Pinpoint the cell where the given text exists, returning its [X, Y] midpoint coordinate. 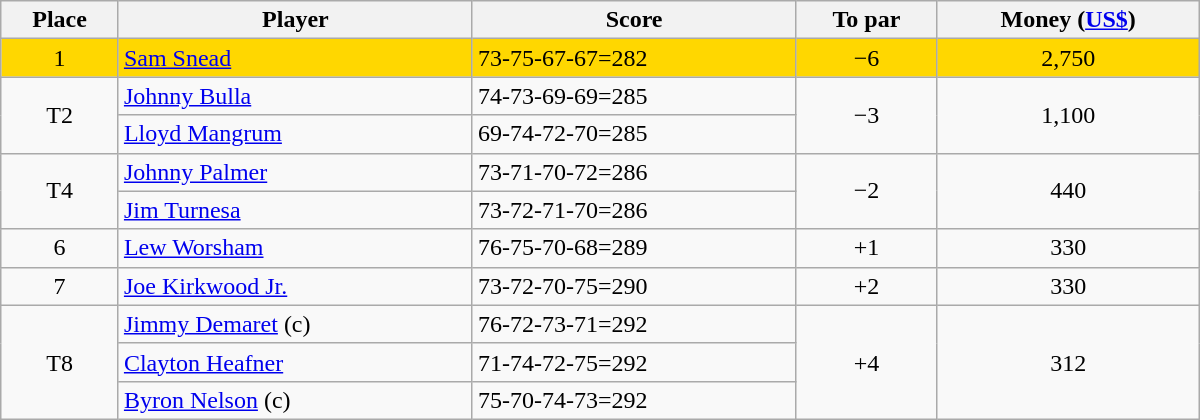
Money (US$) [1068, 20]
−3 [866, 115]
Clayton Heafner [295, 362]
Byron Nelson (c) [295, 400]
Place [60, 20]
Lew Worsham [295, 248]
2,750 [1068, 58]
+1 [866, 248]
Lloyd Mangrum [295, 134]
Jimmy Demaret (c) [295, 324]
Jim Turnesa [295, 210]
74-73-69-69=285 [634, 96]
7 [60, 286]
6 [60, 248]
73-72-70-75=290 [634, 286]
Score [634, 20]
312 [1068, 362]
Sam Snead [295, 58]
75-70-74-73=292 [634, 400]
73-75-67-67=282 [634, 58]
69-74-72-70=285 [634, 134]
+2 [866, 286]
76-75-70-68=289 [634, 248]
−2 [866, 191]
To par [866, 20]
1 [60, 58]
Johnny Palmer [295, 172]
73-71-70-72=286 [634, 172]
71-74-72-75=292 [634, 362]
440 [1068, 191]
76-72-73-71=292 [634, 324]
1,100 [1068, 115]
T2 [60, 115]
−6 [866, 58]
Joe Kirkwood Jr. [295, 286]
Johnny Bulla [295, 96]
+4 [866, 362]
T4 [60, 191]
T8 [60, 362]
73-72-71-70=286 [634, 210]
Player [295, 20]
